Find where the given text appears and provide that cell's center as [X, Y] coordinate. 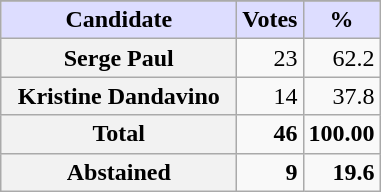
19.6 [342, 172]
% [342, 20]
Abstained [119, 172]
62.2 [342, 58]
Candidate [119, 20]
37.8 [342, 96]
23 [270, 58]
100.00 [342, 134]
Total [119, 134]
46 [270, 134]
14 [270, 96]
Serge Paul [119, 58]
Kristine Dandavino [119, 96]
Votes [270, 20]
9 [270, 172]
